Extract the (x, y) coordinate from the center of the cell holding the provided text.  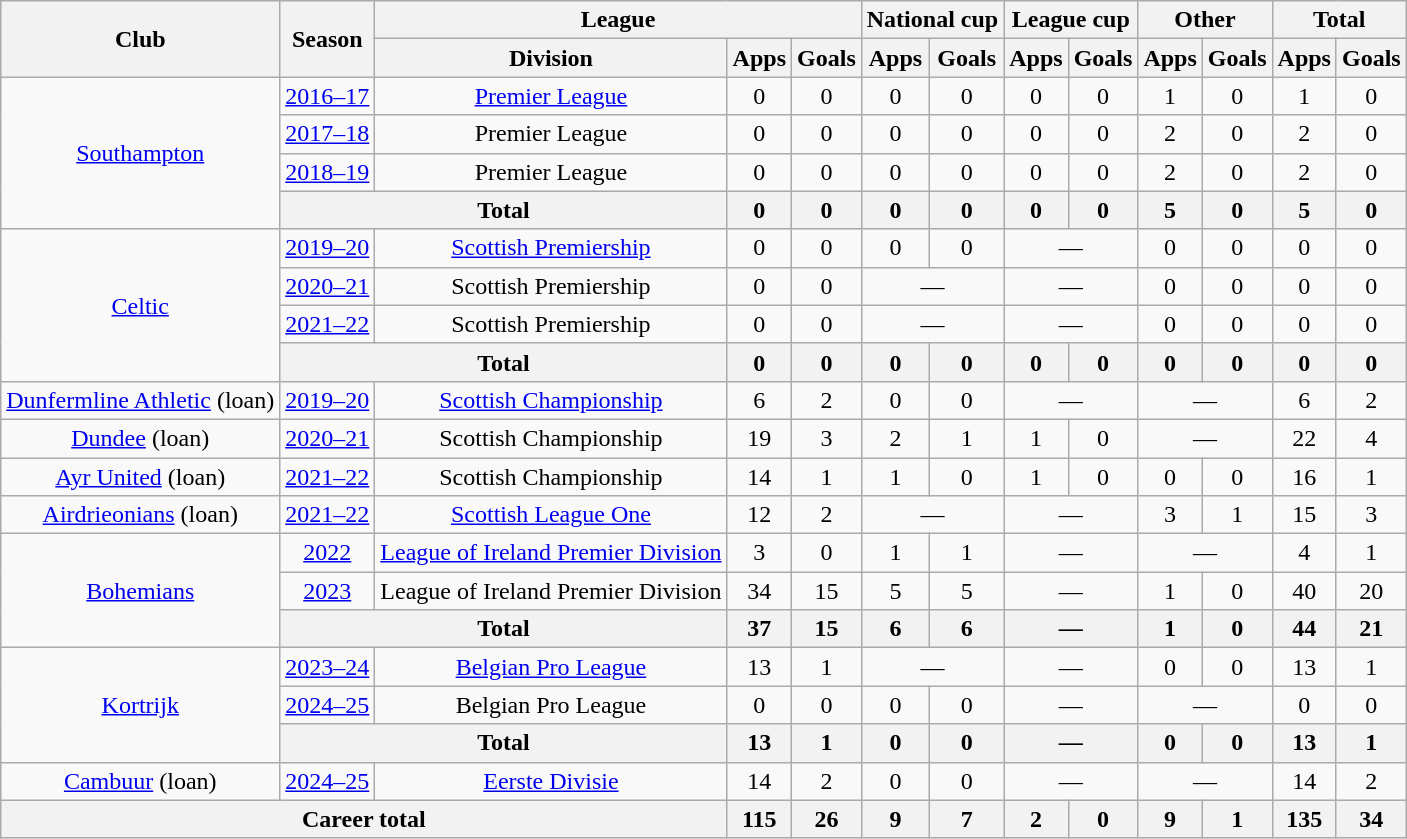
37 (759, 629)
2022 (328, 553)
115 (759, 819)
26 (827, 819)
12 (759, 515)
Cambuur (loan) (140, 781)
19 (759, 438)
Southampton (140, 153)
Kortrijk (140, 705)
44 (1304, 629)
2023 (328, 591)
2018–19 (328, 172)
National cup (932, 20)
40 (1304, 591)
Scottish League One (551, 515)
Career total (364, 819)
Club (140, 39)
21 (1371, 629)
Dunfermline Athletic (loan) (140, 400)
7 (967, 819)
2016–17 (328, 96)
Dundee (loan) (140, 438)
Other (1205, 20)
22 (1304, 438)
Bohemians (140, 591)
2023–24 (328, 667)
Season (328, 39)
Division (551, 58)
16 (1304, 477)
Airdrieonians (loan) (140, 515)
135 (1304, 819)
Ayr United (loan) (140, 477)
League (618, 20)
League cup (1071, 20)
2017–18 (328, 134)
Celtic (140, 305)
20 (1371, 591)
Eerste Divisie (551, 781)
